From the cell containing the given text, extract its center point as [x, y] coordinate. 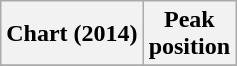
Peak position [189, 34]
Chart (2014) [72, 34]
